Provide the (X, Y) coordinate of the cell's center where the given text is located.  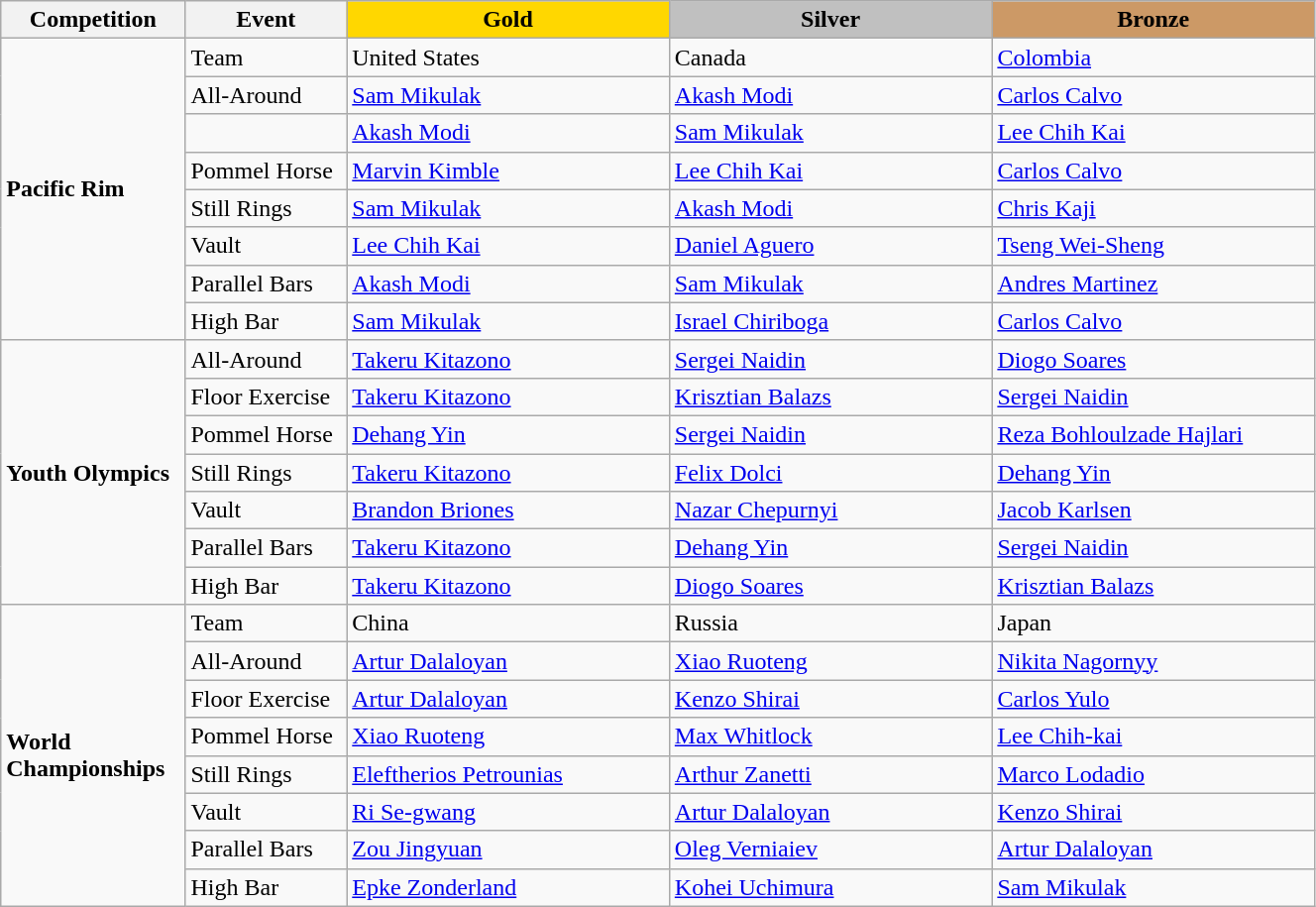
Brandon Briones (508, 510)
China (508, 624)
Felix Dolci (830, 473)
Reza Bohloulzade Hajlari (1153, 434)
Eleftherios Petrounias (508, 774)
Nikita Nagornyy (1153, 661)
Daniel Aguero (830, 246)
Marvin Kimble (508, 170)
Kohei Uchimura (830, 887)
Carlos Yulo (1153, 699)
Tseng Wei-Sheng (1153, 246)
Nazar Chepurnyi (830, 510)
Japan (1153, 624)
Andres Martinez (1153, 283)
Oleg Verniaiev (830, 850)
Silver (830, 20)
Canada (830, 57)
Pacific Rim (93, 189)
Competition (93, 20)
Chris Kaji (1153, 208)
Arthur Zanetti (830, 774)
World Championships (93, 755)
United States (508, 57)
Bronze (1153, 20)
Russia (830, 624)
Gold (508, 20)
Zou Jingyuan (508, 850)
Ri Se-gwang (508, 812)
Colombia (1153, 57)
Youth Olympics (93, 472)
Marco Lodadio (1153, 774)
Epke Zonderland (508, 887)
Lee Chih-kai (1153, 737)
Max Whitlock (830, 737)
Event (266, 20)
Jacob Karlsen (1153, 510)
Israel Chiriboga (830, 321)
